Scan for the cell matching the given text and deliver its [x, y] coordinate at center. 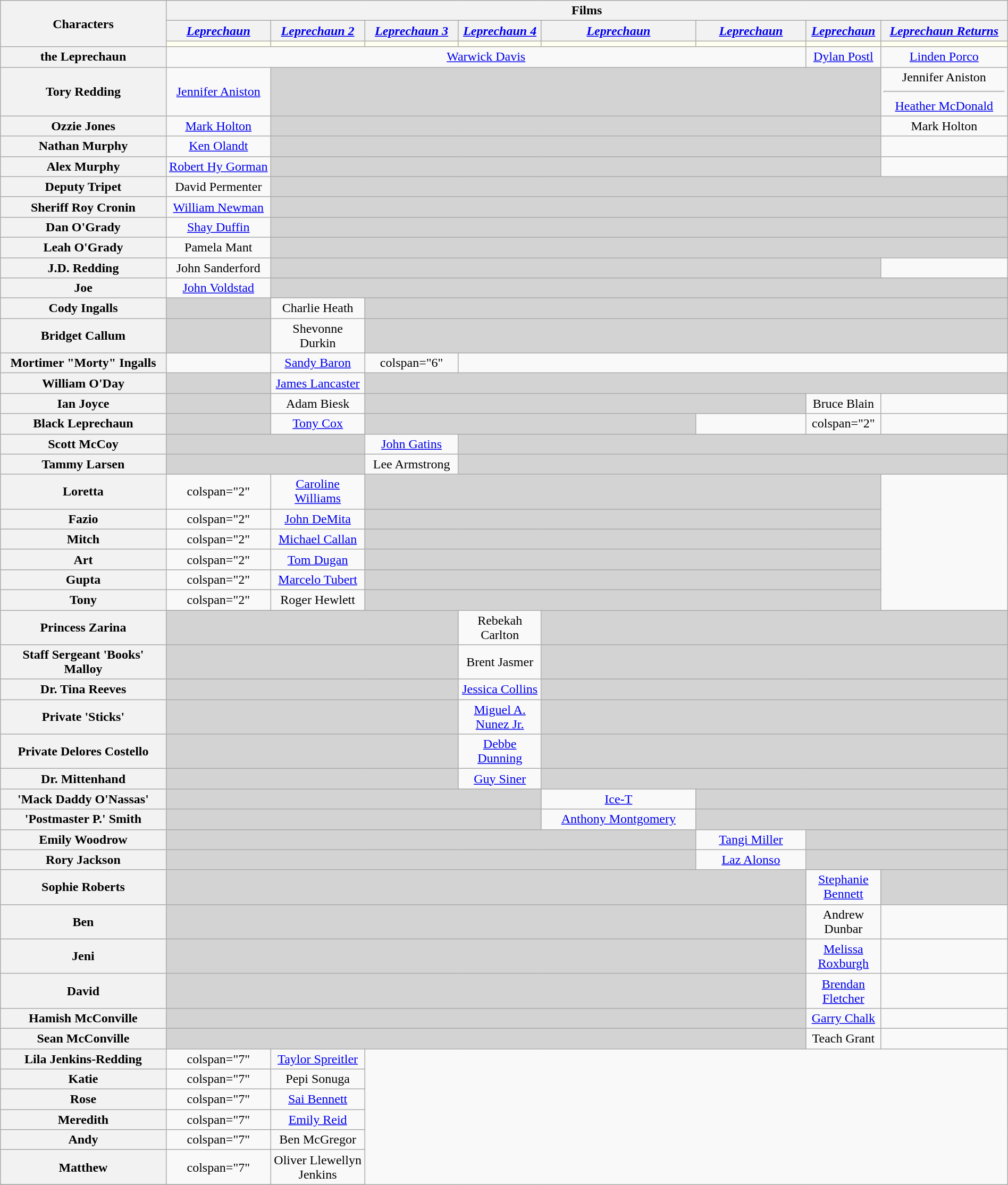
Ice-T [619, 799]
Emily Reid [317, 1120]
Ken Olandt [218, 146]
Jennifer Aniston [218, 91]
James Lancaster [317, 383]
Characters [83, 23]
Marcelo Tubert [317, 579]
Loretta [83, 491]
Dr. Tina Reeves [83, 690]
Oliver Llewellyn Jenkins [317, 1167]
Ben McGregor [317, 1140]
Anthony Montgomery [619, 819]
David [83, 991]
Brent Jasmer [500, 662]
Bruce Blain [843, 404]
Sheriff Roy Cronin [83, 207]
Ian Joyce [83, 404]
Mortimer "Morty" Ingalls [83, 363]
Teach Grant [843, 1038]
Alex Murphy [83, 166]
Leprechaun 2 [317, 31]
Sandy Baron [317, 363]
Brendan Fletcher [843, 991]
Art [83, 559]
Leprechaun 3 [411, 31]
Debbe Dunning [500, 752]
Miguel A. Nunez Jr. [500, 717]
'Postmaster P.' Smith [83, 819]
Hamish McConville [83, 1018]
Staff Sergeant 'Books' Malloy [83, 662]
Fazio [83, 519]
Dan O'Grady [83, 227]
Meredith [83, 1120]
Tory Redding [83, 91]
Andrew Dunbar [843, 922]
John Sanderford [218, 267]
Roger Hewlett [317, 600]
Emily Woodrow [83, 839]
Scott McCoy [83, 444]
Shay Duffin [218, 227]
Sai Bennett [317, 1099]
Private Delores Costello [83, 752]
Rory Jackson [83, 860]
the Leprechaun [83, 57]
Princess Zarina [83, 627]
Stephanie Bennett [843, 887]
'Mack Daddy O'Nassas' [83, 799]
John Gatins [411, 444]
Sean McConville [83, 1038]
Tammy Larsen [83, 464]
Cody Ingalls [83, 308]
Sophie Roberts [83, 887]
Pamela Mant [218, 247]
Tangi Miller [751, 839]
Michael Callan [317, 539]
William O'Day [83, 383]
Melissa Roxburgh [843, 956]
Pepi Sonuga [317, 1079]
Lila Jenkins-Redding [83, 1058]
Katie [83, 1079]
Private 'Sticks' [83, 717]
Jennifer AnistonHeather McDonald [944, 91]
Mitch [83, 539]
Taylor Spreitler [317, 1058]
Joe [83, 288]
Ben [83, 922]
John Voldstad [218, 288]
William Newman [218, 207]
John DeMita [317, 519]
Rose [83, 1099]
Dr. Mittenhand [83, 779]
Lee Armstrong [411, 464]
Leah O'Grady [83, 247]
Charlie Heath [317, 308]
Matthew [83, 1167]
Robert Hy Gorman [218, 166]
Rebekah Carlton [500, 627]
Jeni [83, 956]
Deputy Tripet [83, 187]
Dylan Postl [843, 57]
Gupta [83, 579]
Shevonne Durkin [317, 336]
Ozzie Jones [83, 126]
Caroline Williams [317, 491]
Tony Cox [317, 424]
Films [587, 11]
Adam Biesk [317, 404]
Warwick Davis [486, 57]
Leprechaun 4 [500, 31]
Bridget Callum [83, 336]
colspan="6" [411, 363]
Tom Dugan [317, 559]
David Permenter [218, 187]
Andy [83, 1140]
Black Leprechaun [83, 424]
Tony [83, 600]
Linden Porco [944, 57]
Garry Chalk [843, 1018]
Laz Alonso [751, 860]
Nathan Murphy [83, 146]
Jessica Collins [500, 690]
Guy Siner [500, 779]
Leprechaun Returns [944, 31]
J.D. Redding [83, 267]
